Pinpoint the cell where the given text exists, returning its [X, Y] midpoint coordinate. 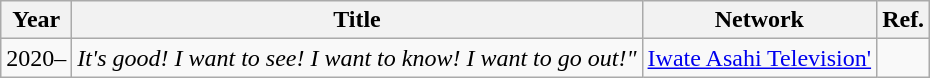
Network [760, 20]
Iwate Asahi Television' [760, 58]
2020– [36, 58]
Ref. [904, 20]
Title [357, 20]
It's good! I want to see! I want to know! I want to go out!" [357, 58]
Year [36, 20]
